Find where the given text appears and provide that cell's center as [x, y] coordinate. 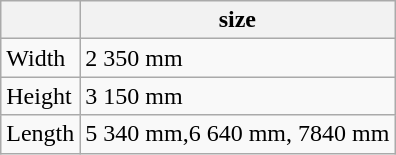
Width [40, 58]
5 340 mm,6 640 mm, 7840 mm [238, 134]
2 350 mm [238, 58]
3 150 mm [238, 96]
Length [40, 134]
size [238, 20]
Height [40, 96]
